Detect which cell encompasses the target text, then output its (X, Y) center coordinate. 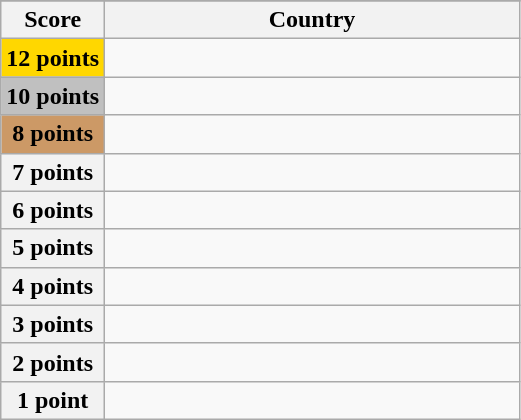
8 points (53, 134)
7 points (53, 172)
2 points (53, 362)
4 points (53, 286)
6 points (53, 210)
5 points (53, 248)
10 points (53, 96)
Score (53, 20)
Country (312, 20)
3 points (53, 324)
12 points (53, 58)
1 point (53, 400)
